Scan for the cell matching the given text and deliver its [X, Y] coordinate at center. 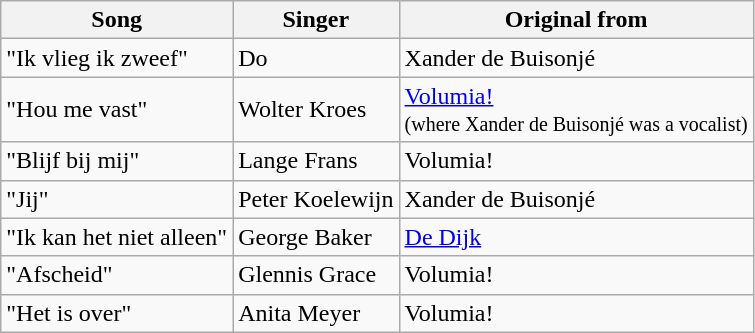
"Ik vlieg ik zweef" [117, 58]
Anita Meyer [316, 313]
"Ik kan het niet alleen" [117, 237]
Do [316, 58]
"Hou me vast" [117, 110]
George Baker [316, 237]
"Jij" [117, 199]
Song [117, 20]
"Blijf bij mij" [117, 161]
Wolter Kroes [316, 110]
"Het is over" [117, 313]
De Dijk [576, 237]
Lange Frans [316, 161]
"Afscheid" [117, 275]
Glennis Grace [316, 275]
Singer [316, 20]
Peter Koelewijn [316, 199]
Original from [576, 20]
Volumia!(where Xander de Buisonjé was a vocalist) [576, 110]
